Detect which cell encompasses the target text, then output its (X, Y) center coordinate. 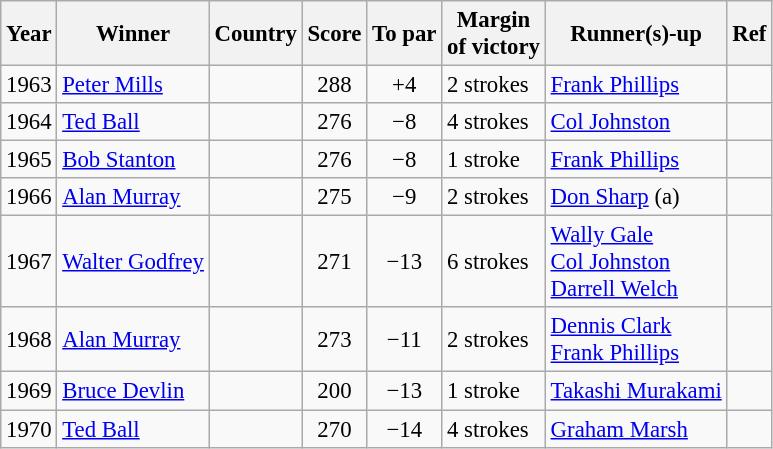
Walter Godfrey (133, 262)
1965 (29, 160)
1964 (29, 122)
Marginof victory (494, 34)
1969 (29, 391)
275 (334, 197)
−9 (404, 197)
Runner(s)-up (636, 34)
Score (334, 34)
1966 (29, 197)
271 (334, 262)
270 (334, 429)
200 (334, 391)
Winner (133, 34)
To par (404, 34)
Takashi Murakami (636, 391)
Don Sharp (a) (636, 197)
1968 (29, 340)
6 strokes (494, 262)
−14 (404, 429)
1967 (29, 262)
Col Johnston (636, 122)
+4 (404, 85)
288 (334, 85)
Year (29, 34)
Country (256, 34)
Ref (750, 34)
1963 (29, 85)
Peter Mills (133, 85)
273 (334, 340)
Bruce Devlin (133, 391)
Wally Gale Col Johnston Darrell Welch (636, 262)
Graham Marsh (636, 429)
Bob Stanton (133, 160)
1970 (29, 429)
Dennis Clark Frank Phillips (636, 340)
−11 (404, 340)
